Output the [X, Y] coordinate of the center of the cell containing the given text.  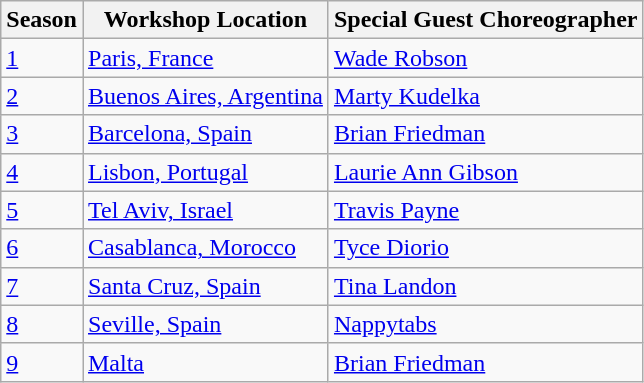
Tel Aviv, Israel [205, 210]
Special Guest Choreographer [486, 20]
Tyce Diorio [486, 248]
Tina Landon [486, 286]
3 [42, 134]
Travis Payne [486, 210]
Wade Robson [486, 58]
Laurie Ann Gibson [486, 172]
Marty Kudelka [486, 96]
5 [42, 210]
8 [42, 324]
Malta [205, 362]
Season [42, 20]
1 [42, 58]
Buenos Aires, Argentina [205, 96]
Nappytabs [486, 324]
Casablanca, Morocco [205, 248]
4 [42, 172]
Paris, France [205, 58]
Workshop Location [205, 20]
Santa Cruz, Spain [205, 286]
6 [42, 248]
Lisbon, Portugal [205, 172]
9 [42, 362]
Seville, Spain [205, 324]
Barcelona, Spain [205, 134]
7 [42, 286]
2 [42, 96]
